From the cell containing the given text, extract its center point as (X, Y) coordinate. 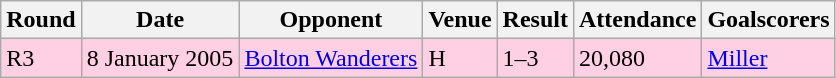
H (460, 58)
Miller (768, 58)
Goalscorers (768, 20)
Attendance (637, 20)
1–3 (535, 58)
Date (160, 20)
Result (535, 20)
Venue (460, 20)
20,080 (637, 58)
8 January 2005 (160, 58)
Bolton Wanderers (331, 58)
R3 (41, 58)
Round (41, 20)
Opponent (331, 20)
